Extract the (x, y) coordinate from the center of the cell holding the provided text.  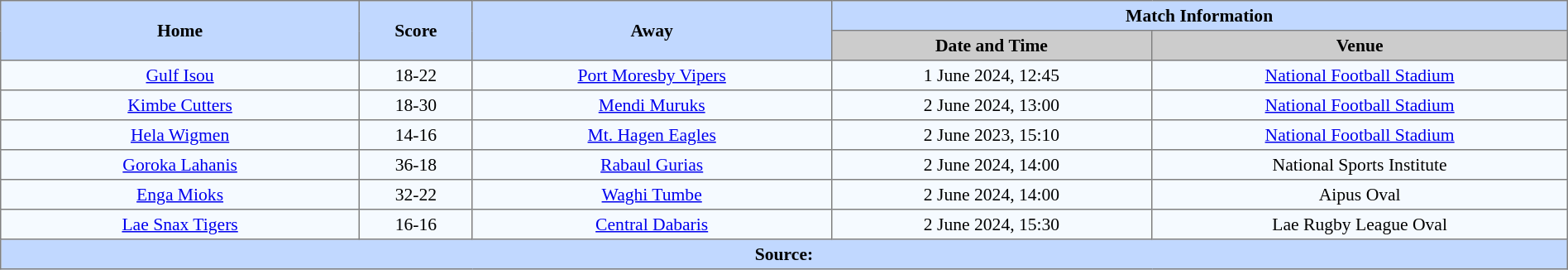
Match Information (1199, 16)
2 June 2024, 15:30 (992, 224)
18-22 (415, 75)
2 June 2024, 13:00 (992, 105)
16-16 (415, 224)
Lae Rugby League Oval (1360, 224)
Hela Wigmen (180, 135)
Port Moresby Vipers (652, 75)
Source: (784, 254)
Mendi Muruks (652, 105)
Mt. Hagen Eagles (652, 135)
Aipus Oval (1360, 195)
Score (415, 31)
Goroka Lahanis (180, 165)
Rabaul Gurias (652, 165)
18-30 (415, 105)
Lae Snax Tigers (180, 224)
Central Dabaris (652, 224)
National Sports Institute (1360, 165)
Home (180, 31)
14-16 (415, 135)
Enga Mioks (180, 195)
Away (652, 31)
Venue (1360, 46)
36-18 (415, 165)
2 June 2023, 15:10 (992, 135)
Date and Time (992, 46)
32-22 (415, 195)
Gulf Isou (180, 75)
1 June 2024, 12:45 (992, 75)
Kimbe Cutters (180, 105)
Waghi Tumbe (652, 195)
